Identify which cell holds the provided text, then report its [X, Y] central coordinate. 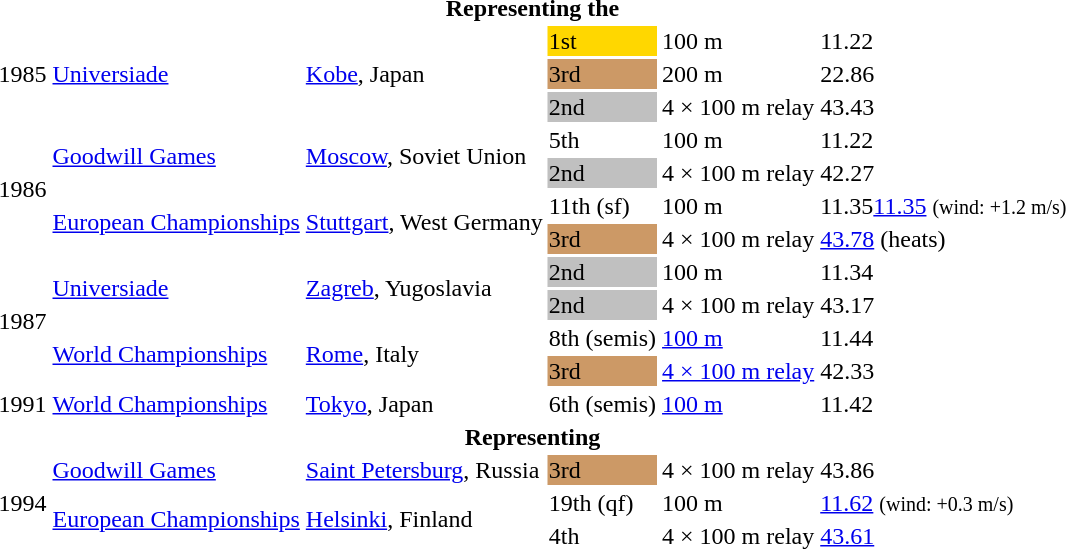
European Championships [176, 222]
Kobe, Japan [424, 74]
200 m [738, 74]
Zagreb, Yugoslavia [424, 288]
19th (qf) [602, 503]
6th (semis) [602, 404]
5th [602, 140]
Tokyo, Japan [424, 404]
8th (semis) [602, 338]
Rome, Italy [424, 354]
1st [602, 41]
Stuttgart, West Germany [424, 222]
Moscow, Soviet Union [424, 156]
11th (sf) [602, 206]
Saint Petersburg, Russia [424, 470]
